Detect which cell encompasses the target text, then output its (X, Y) center coordinate. 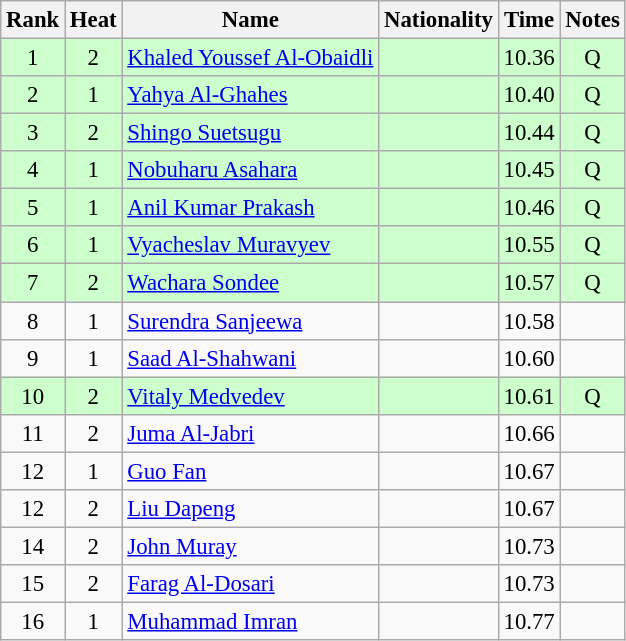
11 (33, 433)
Liu Dapeng (250, 509)
John Muray (250, 546)
10.57 (529, 283)
10.46 (529, 208)
Nationality (438, 20)
Vyacheslav Muravyev (250, 245)
10 (33, 396)
15 (33, 584)
10.45 (529, 170)
Juma Al-Jabri (250, 433)
Notes (592, 20)
16 (33, 621)
14 (33, 546)
10.66 (529, 433)
9 (33, 358)
10.61 (529, 396)
10.77 (529, 621)
Heat (94, 20)
Name (250, 20)
Shingo Suetsugu (250, 133)
Rank (33, 20)
Khaled Youssef Al-Obaidli (250, 58)
10.36 (529, 58)
Anil Kumar Prakash (250, 208)
Guo Fan (250, 471)
7 (33, 283)
Farag Al-Dosari (250, 584)
Nobuharu Asahara (250, 170)
3 (33, 133)
5 (33, 208)
Surendra Sanjeewa (250, 321)
4 (33, 170)
Muhammad Imran (250, 621)
10.60 (529, 358)
Vitaly Medvedev (250, 396)
6 (33, 245)
10.55 (529, 245)
Time (529, 20)
Saad Al-Shahwani (250, 358)
Wachara Sondee (250, 283)
8 (33, 321)
10.58 (529, 321)
Yahya Al-Ghahes (250, 95)
10.40 (529, 95)
10.44 (529, 133)
